Output the [X, Y] coordinate of the center of the cell containing the given text.  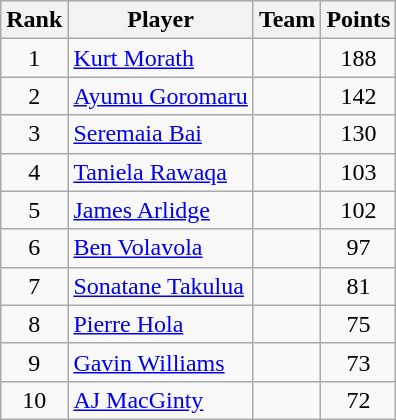
Team [287, 20]
Pierre Hola [161, 324]
97 [358, 248]
5 [34, 210]
103 [358, 172]
3 [34, 134]
James Arlidge [161, 210]
1 [34, 58]
Ben Volavola [161, 248]
Points [358, 20]
Taniela Rawaqa [161, 172]
188 [358, 58]
75 [358, 324]
81 [358, 286]
2 [34, 96]
10 [34, 400]
73 [358, 362]
102 [358, 210]
9 [34, 362]
Player [161, 20]
Kurt Morath [161, 58]
72 [358, 400]
Rank [34, 20]
4 [34, 172]
7 [34, 286]
Gavin Williams [161, 362]
AJ MacGinty [161, 400]
8 [34, 324]
Seremaia Bai [161, 134]
Sonatane Takulua [161, 286]
Ayumu Goromaru [161, 96]
130 [358, 134]
142 [358, 96]
6 [34, 248]
